Find where the given text appears and provide that cell's center as (x, y) coordinate. 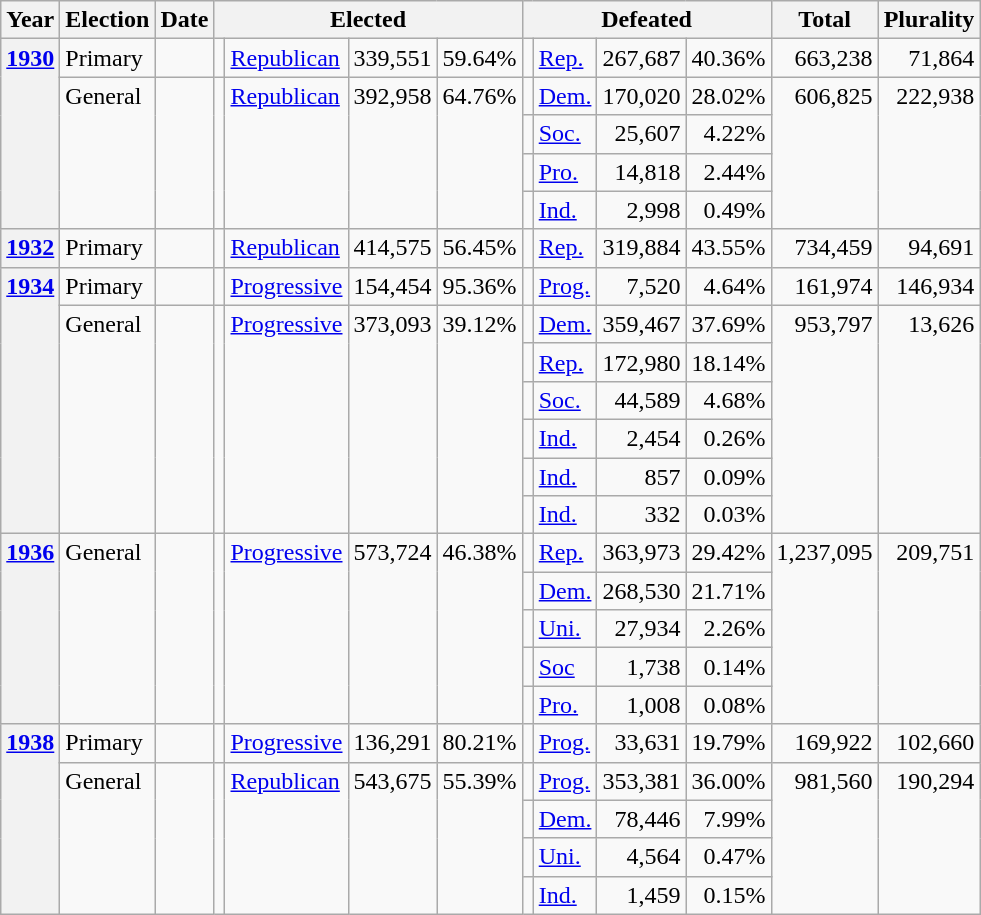
64.76% (480, 153)
170,020 (642, 96)
222,938 (929, 153)
Year (30, 20)
363,973 (642, 553)
43.55% (728, 248)
27,934 (642, 629)
Election (108, 20)
18.14% (728, 362)
981,560 (824, 838)
4.64% (728, 286)
14,818 (642, 172)
169,922 (824, 743)
136,291 (392, 743)
102,660 (929, 743)
154,454 (392, 286)
1932 (30, 248)
2,454 (642, 438)
857 (642, 477)
Elected (368, 20)
0.26% (728, 438)
953,797 (824, 419)
0.47% (728, 857)
0.49% (728, 210)
37.69% (728, 324)
36.00% (728, 781)
71,864 (929, 58)
1930 (30, 134)
0.08% (728, 705)
373,093 (392, 419)
1,237,095 (824, 629)
55.39% (480, 838)
0.03% (728, 515)
663,238 (824, 58)
4.68% (728, 400)
339,551 (392, 58)
Total (824, 20)
33,631 (642, 743)
606,825 (824, 153)
21.71% (728, 591)
2,998 (642, 210)
1,008 (642, 705)
353,381 (642, 781)
4.22% (728, 134)
172,980 (642, 362)
332 (642, 515)
25,607 (642, 134)
59.64% (480, 58)
190,294 (929, 838)
Defeated (646, 20)
46.38% (480, 629)
1936 (30, 629)
268,530 (642, 591)
28.02% (728, 96)
1938 (30, 819)
146,934 (929, 286)
543,675 (392, 838)
161,974 (824, 286)
44,589 (642, 400)
734,459 (824, 248)
1934 (30, 400)
29.42% (728, 553)
1,459 (642, 895)
56.45% (480, 248)
2.26% (728, 629)
319,884 (642, 248)
209,751 (929, 629)
80.21% (480, 743)
2.44% (728, 172)
94,691 (929, 248)
1,738 (642, 667)
7.99% (728, 819)
414,575 (392, 248)
Date (184, 20)
392,958 (392, 153)
39.12% (480, 419)
0.14% (728, 667)
19.79% (728, 743)
Soc (565, 667)
95.36% (480, 286)
13,626 (929, 419)
7,520 (642, 286)
4,564 (642, 857)
0.15% (728, 895)
78,446 (642, 819)
0.09% (728, 477)
267,687 (642, 58)
573,724 (392, 629)
Plurality (929, 20)
40.36% (728, 58)
359,467 (642, 324)
